Provide the (x, y) coordinate of the cell's center where the given text is located.  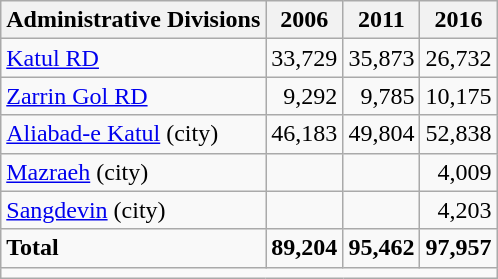
95,462 (382, 248)
2006 (304, 20)
4,203 (458, 210)
Aliabad-e Katul (city) (134, 134)
2016 (458, 20)
52,838 (458, 134)
9,785 (382, 96)
Total (134, 248)
9,292 (304, 96)
97,957 (458, 248)
Mazraeh (city) (134, 172)
89,204 (304, 248)
33,729 (304, 58)
26,732 (458, 58)
10,175 (458, 96)
Sangdevin (city) (134, 210)
2011 (382, 20)
49,804 (382, 134)
Administrative Divisions (134, 20)
Zarrin Gol RD (134, 96)
46,183 (304, 134)
35,873 (382, 58)
4,009 (458, 172)
Katul RD (134, 58)
